Determine the (x, y) coordinate at the center of the cell enclosing the given text.  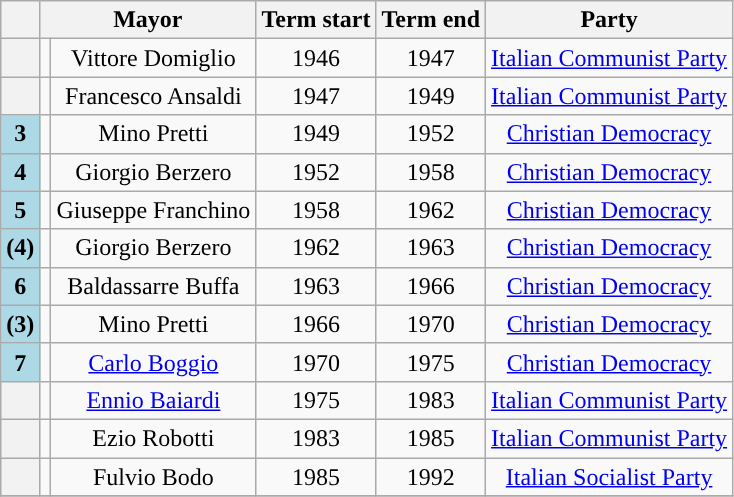
Baldassarre Buffa (154, 286)
Vittore Domiglio (154, 58)
7 (20, 362)
Ezio Robotti (154, 438)
3 (20, 134)
Party (610, 20)
5 (20, 210)
Giuseppe Franchino (154, 210)
4 (20, 172)
6 (20, 286)
Italian Socialist Party (610, 477)
1946 (316, 58)
Term start (316, 20)
Ennio Baiardi (154, 400)
Francesco Ansaldi (154, 96)
Mayor (148, 20)
1992 (431, 477)
Fulvio Bodo (154, 477)
(3) (20, 324)
Term end (431, 20)
(4) (20, 248)
Carlo Boggio (154, 362)
